Return [X, Y] of the center of cell containing provided text 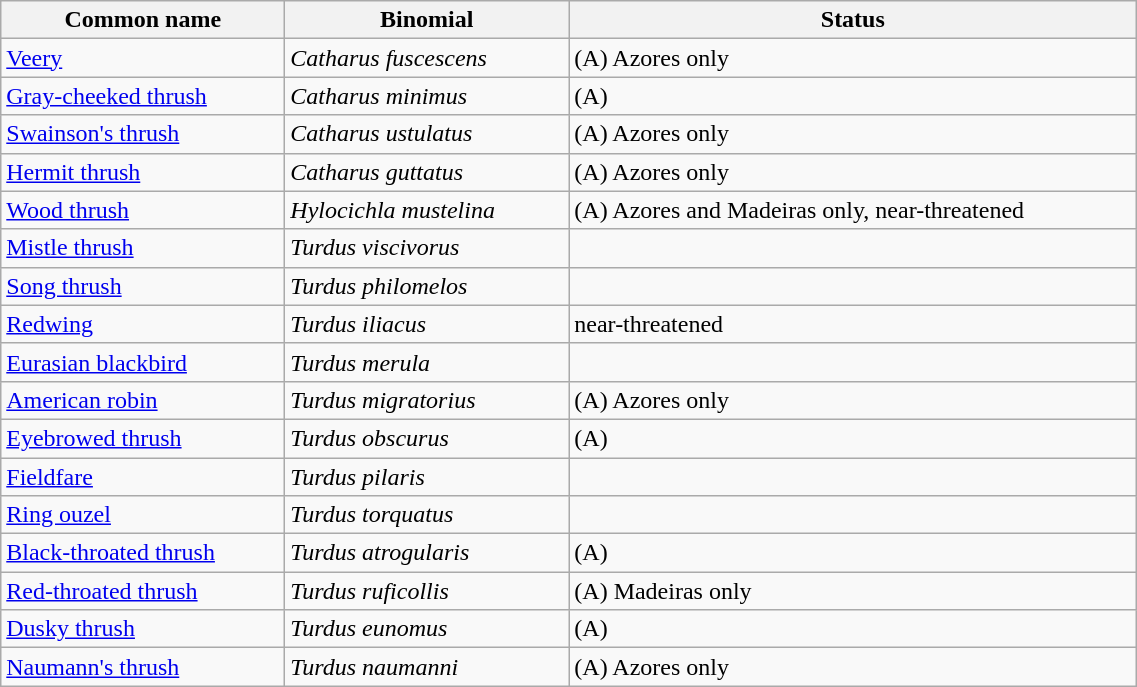
Binomial [427, 20]
(A) Madeiras only [853, 591]
Catharus fuscescens [427, 58]
Gray-cheeked thrush [143, 96]
Turdus pilaris [427, 477]
Eyebrowed thrush [143, 438]
(A) Azores and Madeiras only, near-threatened [853, 210]
Turdus obscurus [427, 438]
Wood thrush [143, 210]
Turdus atrogularis [427, 553]
Redwing [143, 324]
Common name [143, 20]
Ring ouzel [143, 515]
Catharus minimus [427, 96]
Turdus eunomus [427, 629]
Turdus naumanni [427, 667]
Turdus merula [427, 362]
American robin [143, 400]
Turdus torquatus [427, 515]
Catharus guttatus [427, 172]
Black-throated thrush [143, 553]
Status [853, 20]
Mistle thrush [143, 248]
Turdus viscivorus [427, 248]
Song thrush [143, 286]
near-threatened [853, 324]
Dusky thrush [143, 629]
Eurasian blackbird [143, 362]
Swainson's thrush [143, 134]
Hermit thrush [143, 172]
Catharus ustulatus [427, 134]
Turdus philomelos [427, 286]
Turdus migratorius [427, 400]
Fieldfare [143, 477]
Hylocichla mustelina [427, 210]
Turdus ruficollis [427, 591]
Naumann's thrush [143, 667]
Veery [143, 58]
Turdus iliacus [427, 324]
Red-throated thrush [143, 591]
